From the cell containing the given text, extract its center point as [x, y] coordinate. 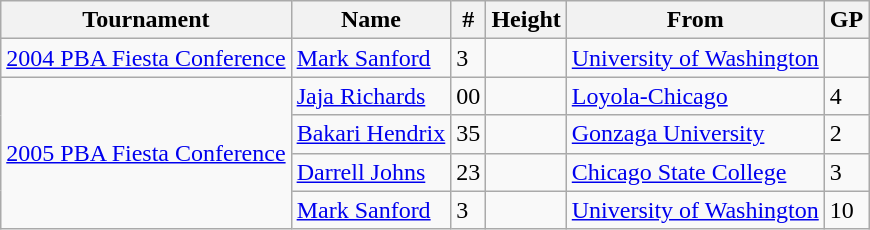
Height [526, 20]
# [468, 20]
Tournament [146, 20]
Bakari Hendrix [371, 134]
Darrell Johns [371, 172]
Loyola-Chicago [695, 96]
From [695, 20]
2 [846, 134]
Jaja Richards [371, 96]
Name [371, 20]
10 [846, 210]
2004 PBA Fiesta Conference [146, 58]
00 [468, 96]
GP [846, 20]
23 [468, 172]
Chicago State College [695, 172]
Gonzaga University [695, 134]
35 [468, 134]
4 [846, 96]
2005 PBA Fiesta Conference [146, 153]
